Locate the cell with the specified text and output its [x, y] center coordinate. 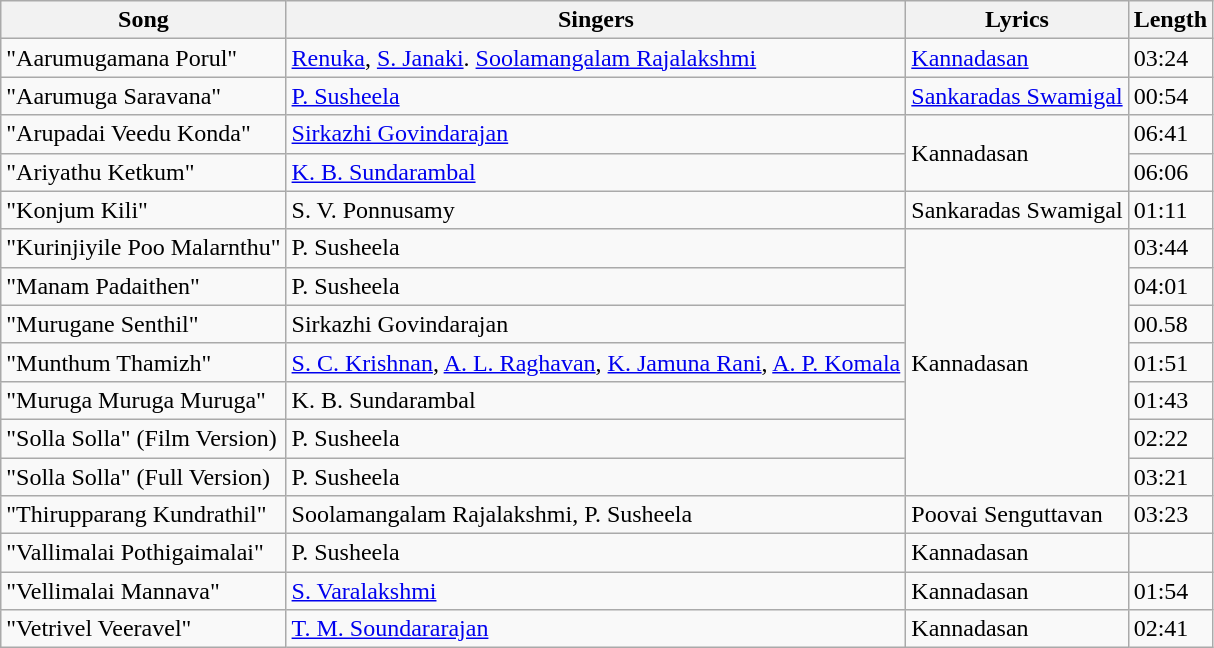
"Aarumugamana Porul" [144, 58]
Lyrics [1017, 20]
01:54 [1170, 591]
03:23 [1170, 515]
01:51 [1170, 362]
S. C. Krishnan, A. L. Raghavan, K. Jamuna Rani, A. P. Komala [596, 362]
Poovai Senguttavan [1017, 515]
Soolamangalam Rajalakshmi, P. Susheela [596, 515]
03:21 [1170, 477]
00.58 [1170, 324]
Singers [596, 20]
02:41 [1170, 629]
"Vellimalai Mannava" [144, 591]
"Vallimalai Pothigaimalai" [144, 553]
01:43 [1170, 400]
"Manam Padaithen" [144, 286]
"Ariyathu Ketkum" [144, 172]
"Arupadai Veedu Konda" [144, 134]
"Aarumuga Saravana" [144, 96]
Renuka, S. Janaki. Soolamangalam Rajalakshmi [596, 58]
06:06 [1170, 172]
S. V. Ponnusamy [596, 210]
02:22 [1170, 438]
06:41 [1170, 134]
03:44 [1170, 248]
04:01 [1170, 286]
"Konjum Kili" [144, 210]
S. Varalakshmi [596, 591]
"Thirupparang Kundrathil" [144, 515]
"Murugane Senthil" [144, 324]
03:24 [1170, 58]
01:11 [1170, 210]
Length [1170, 20]
00:54 [1170, 96]
"Munthum Thamizh" [144, 362]
"Kurinjiyile Poo Malarnthu" [144, 248]
Song [144, 20]
"Solla Solla" (Film Version) [144, 438]
"Muruga Muruga Muruga" [144, 400]
"Solla Solla" (Full Version) [144, 477]
T. M. Soundararajan [596, 629]
"Vetrivel Veeravel" [144, 629]
